Return [X, Y] of the center of cell containing provided text 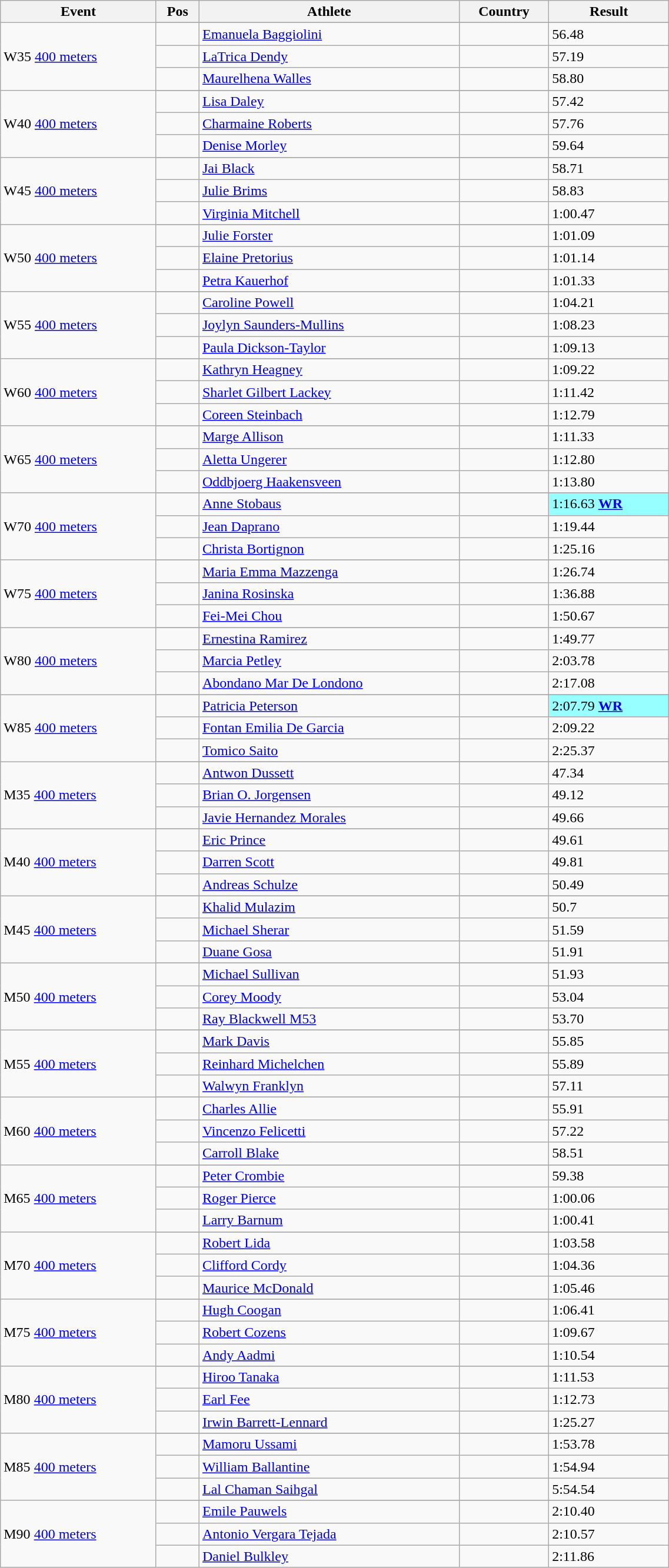
Eric Prince [329, 840]
Reinhard Michelchen [329, 1064]
1:00.47 [609, 213]
1:25.27 [609, 1422]
Hiroo Tanaka [329, 1377]
1:01.33 [609, 281]
51.59 [609, 929]
53.04 [609, 997]
1:11.33 [609, 437]
M80 400 meters [78, 1400]
Maurice McDonald [329, 1287]
Marge Allison [329, 437]
1:00.41 [609, 1220]
Larry Barnum [329, 1220]
Emile Pauwels [329, 1512]
1:26.74 [609, 571]
2:10.57 [609, 1534]
Jean Daprano [329, 526]
William Ballantine [329, 1467]
51.91 [609, 952]
Patricia Peterson [329, 706]
57.19 [609, 56]
Hugh Coogan [329, 1310]
Christa Bortignon [329, 549]
1:03.58 [609, 1243]
Event [78, 12]
2:09.22 [609, 728]
1:19.44 [609, 526]
W45 400 meters [78, 191]
1:36.88 [609, 593]
Oddbjoerg Haakensveen [329, 482]
Sharlet Gilbert Lackey [329, 392]
1:05.46 [609, 1287]
Ray Blackwell M53 [329, 1019]
W70 400 meters [78, 526]
1:09.22 [609, 370]
5:54.54 [609, 1489]
Irwin Barrett-Lennard [329, 1422]
49.81 [609, 862]
1:04.36 [609, 1265]
W75 400 meters [78, 593]
Walwyn Franklyn [329, 1086]
Robert Lida [329, 1243]
2:03.78 [609, 661]
Andreas Schulze [329, 885]
55.89 [609, 1064]
W80 400 meters [78, 660]
1:49.77 [609, 638]
W55 400 meters [78, 325]
W60 400 meters [78, 392]
Lal Chaman Saihgal [329, 1489]
Anne Stobaus [329, 504]
Mamoru Ussami [329, 1444]
M90 400 meters [78, 1534]
Clifford Cordy [329, 1265]
Denise Morley [329, 146]
58.51 [609, 1153]
Coreen Steinbach [329, 415]
Country [504, 12]
1:11.42 [609, 392]
1:09.67 [609, 1332]
1:16.63 WR [609, 504]
Carroll Blake [329, 1153]
Joylyn Saunders-Mullins [329, 325]
W85 400 meters [78, 728]
55.85 [609, 1042]
Michael Sullivan [329, 974]
M55 400 meters [78, 1064]
51.93 [609, 974]
1:01.09 [609, 235]
1:09.13 [609, 348]
Maurelhena Walles [329, 79]
Fei-Mei Chou [329, 616]
1:53.78 [609, 1444]
1:00.06 [609, 1198]
Charles Allie [329, 1109]
57.42 [609, 101]
Earl Fee [329, 1400]
Pos [178, 12]
50.7 [609, 907]
1:08.23 [609, 325]
Kathryn Heagney [329, 370]
58.80 [609, 79]
Robert Cozens [329, 1332]
M70 400 meters [78, 1265]
59.38 [609, 1176]
2:25.37 [609, 750]
Antonio Vergara Tejada [329, 1534]
Darren Scott [329, 862]
Fontan Emilia De Garcia [329, 728]
2:17.08 [609, 683]
Tomico Saito [329, 750]
M40 400 meters [78, 862]
Duane Gosa [329, 952]
Daniel Bulkley [329, 1556]
Khalid Mulazim [329, 907]
2:10.40 [609, 1512]
58.71 [609, 168]
49.12 [609, 795]
Abondano Mar De Londono [329, 683]
1:01.14 [609, 258]
Brian O. Jorgensen [329, 795]
M50 400 meters [78, 996]
Emanuela Baggiolini [329, 34]
Charmaine Roberts [329, 124]
Corey Moody [329, 997]
1:12.79 [609, 415]
Julie Forster [329, 235]
58.83 [609, 191]
Andy Aadmi [329, 1355]
1:12.80 [609, 459]
53.70 [609, 1019]
1:11.53 [609, 1377]
Roger Pierce [329, 1198]
Antwon Dussett [329, 773]
Janina Rosinska [329, 593]
2:11.86 [609, 1556]
1:12.73 [609, 1400]
2:07.79 WR [609, 706]
Result [609, 12]
59.64 [609, 146]
Julie Brims [329, 191]
Jai Black [329, 168]
M45 400 meters [78, 929]
47.34 [609, 773]
1:06.41 [609, 1310]
1:13.80 [609, 482]
Virginia Mitchell [329, 213]
Peter Crombie [329, 1176]
Ernestina Ramirez [329, 638]
Mark Davis [329, 1042]
Maria Emma Mazzenga [329, 571]
M65 400 meters [78, 1198]
56.48 [609, 34]
50.49 [609, 885]
M75 400 meters [78, 1332]
M85 400 meters [78, 1467]
Petra Kauerhof [329, 281]
M60 400 meters [78, 1131]
W65 400 meters [78, 459]
M35 400 meters [78, 795]
49.61 [609, 840]
Caroline Powell [329, 303]
Athlete [329, 12]
55.91 [609, 1109]
Michael Sherar [329, 929]
W35 400 meters [78, 56]
1:54.94 [609, 1467]
Lisa Daley [329, 101]
1:50.67 [609, 616]
W40 400 meters [78, 124]
Elaine Pretorius [329, 258]
1:25.16 [609, 549]
Aletta Ungerer [329, 459]
57.11 [609, 1086]
LaTrica Dendy [329, 56]
W50 400 meters [78, 258]
1:04.21 [609, 303]
49.66 [609, 818]
57.76 [609, 124]
Marcia Petley [329, 661]
Vincenzo Felicetti [329, 1131]
Paula Dickson-Taylor [329, 348]
Javie Hernandez Morales [329, 818]
57.22 [609, 1131]
1:10.54 [609, 1355]
